From the cell containing the given text, extract its center point as [X, Y] coordinate. 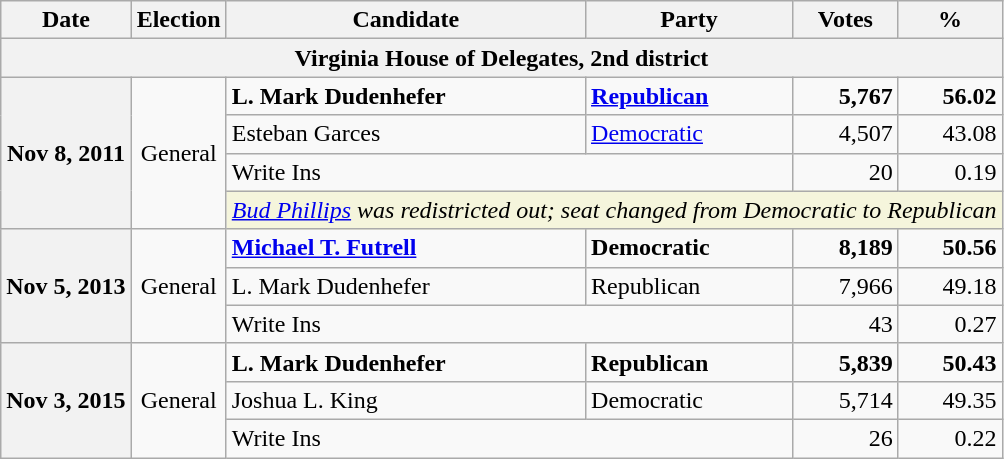
43.08 [950, 134]
26 [846, 438]
% [950, 20]
4,507 [846, 134]
43 [846, 324]
56.02 [950, 96]
5,767 [846, 96]
7,966 [846, 286]
5,839 [846, 362]
20 [846, 172]
50.56 [950, 248]
Esteban Garces [406, 134]
Nov 5, 2013 [66, 286]
Party [690, 20]
Votes [846, 20]
Virginia House of Delegates, 2nd district [502, 58]
5,714 [846, 400]
49.18 [950, 286]
Bud Phillips was redistricted out; seat changed from Democratic to Republican [614, 210]
Nov 8, 2011 [66, 153]
49.35 [950, 400]
Election [178, 20]
0.27 [950, 324]
0.22 [950, 438]
50.43 [950, 362]
Joshua L. King [406, 400]
0.19 [950, 172]
Candidate [406, 20]
Nov 3, 2015 [66, 400]
Date [66, 20]
Michael T. Futrell [406, 248]
8,189 [846, 248]
